Provide the (X, Y) coordinate of the cell's center where the given text is located.  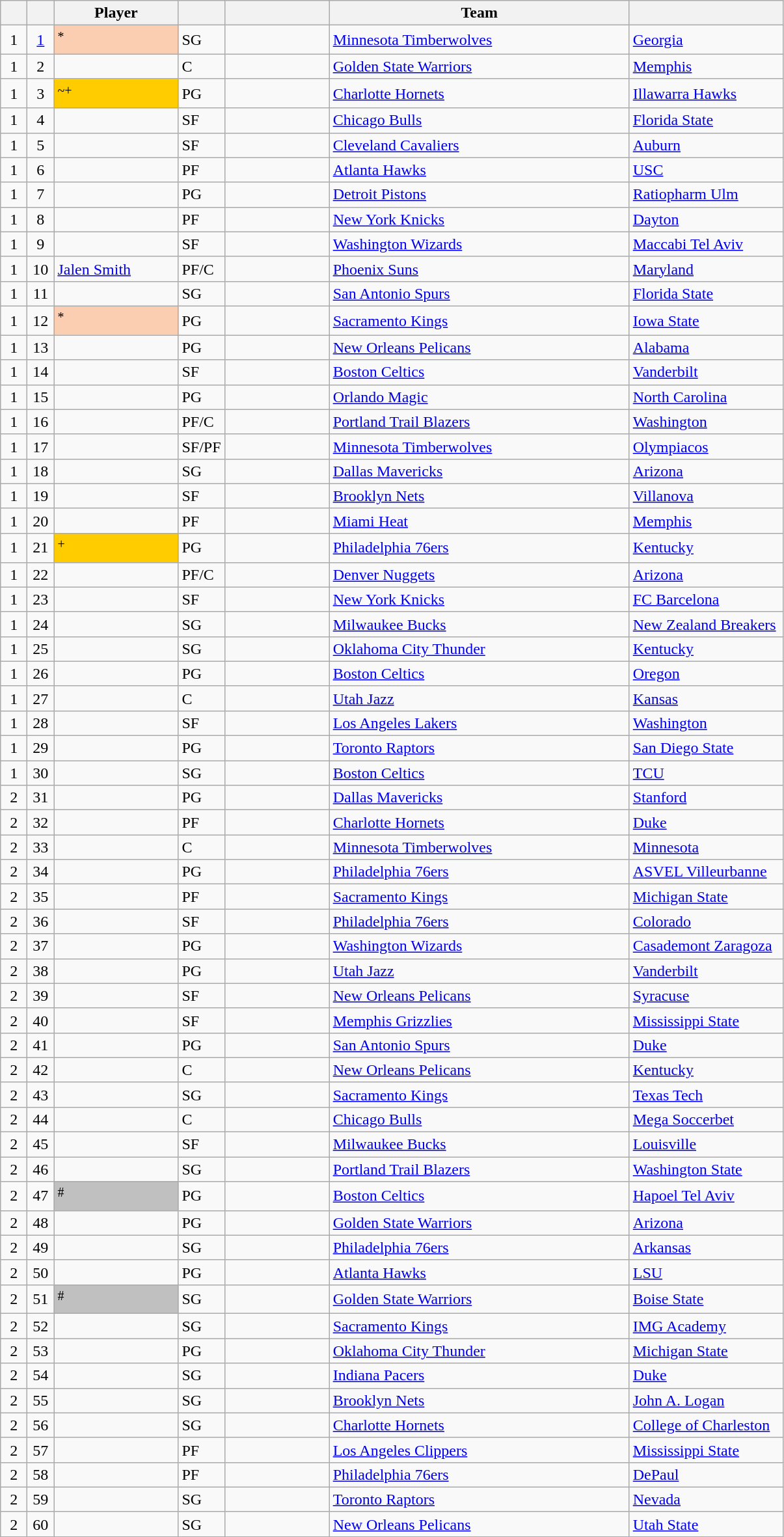
60 (40, 1524)
36 (40, 921)
4 (40, 120)
45 (40, 1145)
Texas Tech (706, 1095)
USC (706, 170)
Colorado (706, 921)
18 (40, 471)
Washington State (706, 1169)
Phoenix Suns (479, 269)
28 (40, 723)
Stanford (706, 798)
College of Charleston (706, 1425)
17 (40, 446)
Los Angeles Clippers (479, 1450)
Cleveland Cavaliers (479, 145)
FC Barcelona (706, 599)
15 (40, 397)
32 (40, 823)
9 (40, 244)
Dayton (706, 219)
57 (40, 1450)
John A. Logan (706, 1400)
25 (40, 649)
38 (40, 971)
Syracuse (706, 996)
Indiana Pacers (479, 1376)
Miami Heat (479, 521)
10 (40, 269)
Iowa State (706, 320)
6 (40, 170)
Maccabi Tel Aviv (706, 244)
Ratiopharm Ulm (706, 195)
ASVEL Villeurbanne (706, 872)
48 (40, 1223)
34 (40, 872)
LSU (706, 1272)
41 (40, 1045)
Player (116, 13)
San Diego State (706, 748)
24 (40, 624)
53 (40, 1351)
46 (40, 1169)
Hapoel Tel Aviv (706, 1196)
New Zealand Breakers (706, 624)
14 (40, 372)
Minnesota (706, 847)
30 (40, 773)
35 (40, 897)
20 (40, 521)
SF/PF (202, 446)
12 (40, 320)
Utah State (706, 1524)
16 (40, 422)
Orlando Magic (479, 397)
Olympiacos (706, 446)
Maryland (706, 269)
Jalen Smith (116, 269)
50 (40, 1272)
59 (40, 1499)
56 (40, 1425)
3 (40, 94)
22 (40, 575)
Alabama (706, 347)
Illawarra Hawks (706, 94)
23 (40, 599)
Team (479, 13)
42 (40, 1070)
49 (40, 1247)
21 (40, 548)
8 (40, 219)
33 (40, 847)
37 (40, 946)
44 (40, 1119)
Detroit Pistons (479, 195)
39 (40, 996)
19 (40, 496)
26 (40, 673)
Nevada (706, 1499)
North Carolina (706, 397)
40 (40, 1020)
Casademont Zaragoza (706, 946)
Arkansas (706, 1247)
Villanova (706, 496)
43 (40, 1095)
31 (40, 798)
Louisville (706, 1145)
52 (40, 1326)
13 (40, 347)
~+ (116, 94)
Oregon (706, 673)
Memphis Grizzlies (479, 1020)
5 (40, 145)
Denver Nuggets (479, 575)
47 (40, 1196)
51 (40, 1299)
DePaul (706, 1475)
TCU (706, 773)
29 (40, 748)
Auburn (706, 145)
Los Angeles Lakers (479, 723)
Kansas (706, 698)
+ (116, 548)
58 (40, 1475)
27 (40, 698)
54 (40, 1376)
55 (40, 1400)
IMG Academy (706, 1326)
Boise State (706, 1299)
11 (40, 293)
Mega Soccerbet (706, 1119)
Georgia (706, 40)
7 (40, 195)
